Return [X, Y] of the center of cell containing provided text 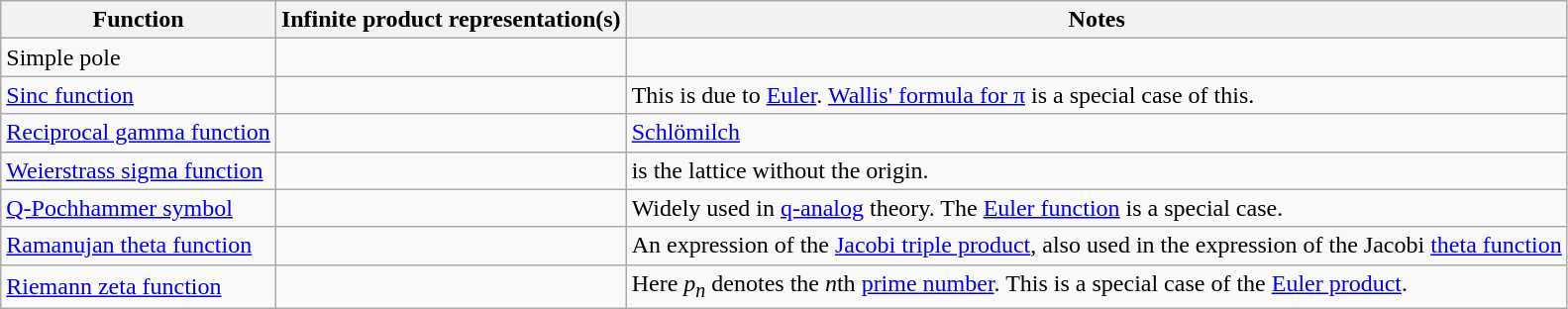
is the lattice without the origin. [1097, 170]
Widely used in q-analog theory. The Euler function is a special case. [1097, 208]
Ramanujan theta function [139, 246]
Function [139, 20]
Schlömilch [1097, 133]
This is due to Euler. Wallis' formula for π is a special case of this. [1097, 95]
Notes [1097, 20]
An expression of the Jacobi triple product, also used in the expression of the Jacobi theta function [1097, 246]
Here pn denotes the nth prime number. This is a special case of the Euler product. [1097, 286]
Weierstrass sigma function [139, 170]
Riemann zeta function [139, 286]
Infinite product representation(s) [451, 20]
Q-Pochhammer symbol [139, 208]
Sinc function [139, 95]
Simple pole [139, 57]
Reciprocal gamma function [139, 133]
